Extract the (x, y) coordinate from the center of the cell holding the provided text.  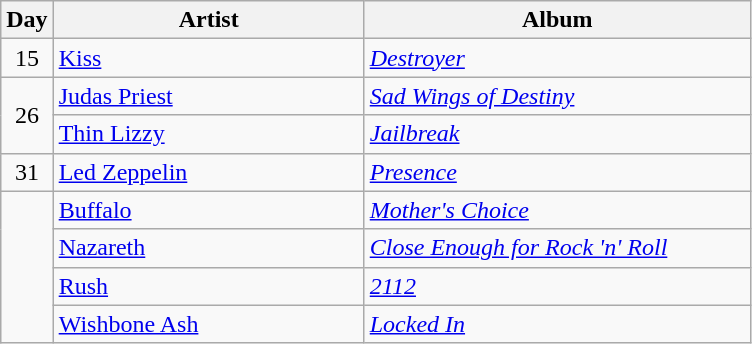
Thin Lizzy (208, 134)
Led Zeppelin (208, 172)
Album (557, 20)
Presence (557, 172)
Sad Wings of Destiny (557, 96)
Rush (208, 286)
15 (27, 58)
Kiss (208, 58)
Close Enough for Rock 'n' Roll (557, 248)
Nazareth (208, 248)
Locked In (557, 324)
Artist (208, 20)
Wishbone Ash (208, 324)
31 (27, 172)
2112 (557, 286)
Buffalo (208, 210)
Day (27, 20)
Destroyer (557, 58)
26 (27, 115)
Mother's Choice (557, 210)
Jailbreak (557, 134)
Judas Priest (208, 96)
